Identify which cell holds the provided text, then report its [x, y] central coordinate. 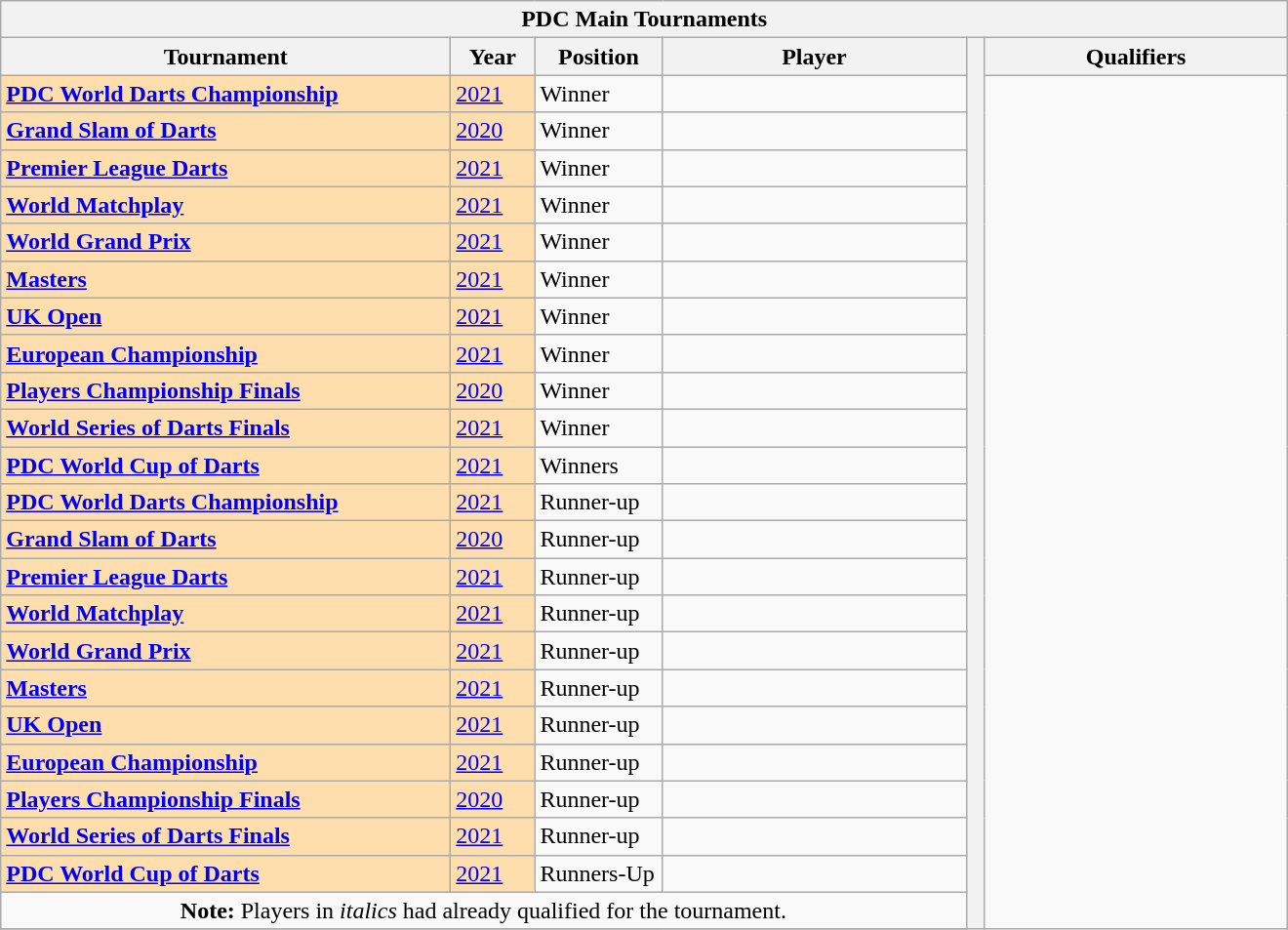
Runners-Up [599, 873]
Qualifiers [1136, 57]
Year [493, 57]
Note: Players in italics had already qualified for the tournament. [484, 910]
Tournament [226, 57]
Position [599, 57]
Player [814, 57]
PDC Main Tournaments [644, 20]
Winners [599, 465]
